Return the (X, Y) coordinate for the center point of the cell that contains the specified text.  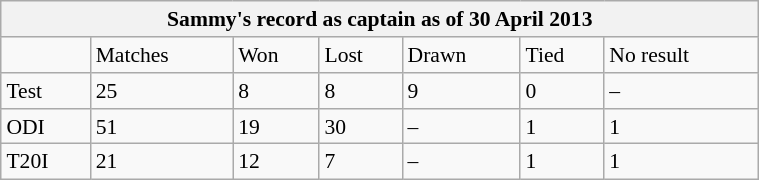
30 (360, 126)
25 (162, 91)
9 (461, 91)
51 (162, 126)
No result (681, 55)
Lost (360, 55)
Drawn (461, 55)
0 (562, 91)
21 (162, 162)
Tied (562, 55)
12 (276, 162)
T20I (46, 162)
Sammy's record as captain as of 30 April 2013 (380, 19)
Test (46, 91)
Matches (162, 55)
19 (276, 126)
Won (276, 55)
7 (360, 162)
ODI (46, 126)
